Provide the [x, y] coordinate of the cell's center where the given text is located.  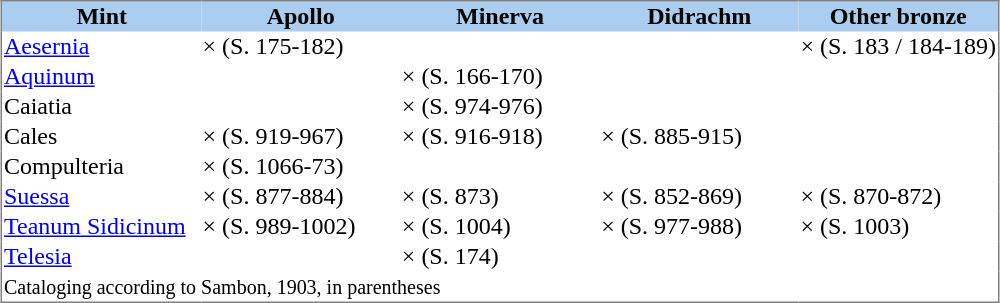
× (S. 877-884) [300, 197]
× (S. 175-182) [300, 47]
Cales [102, 137]
Compulteria [102, 167]
× (S. 974-976) [500, 107]
Other bronze [898, 16]
× (S. 1066-73) [300, 167]
× (S. 1003) [898, 227]
× (S. 977-988) [700, 227]
Teanum Sidicinum [102, 227]
× (S. 870-872) [898, 197]
× (S. 885-915) [700, 137]
× (S. 1004) [500, 227]
× (S. 989-1002) [300, 227]
× (S. 852-869) [700, 197]
× (S. 916-918) [500, 137]
Telesia [102, 257]
Mint [102, 16]
× (S. 166-170) [500, 77]
Aesernia [102, 47]
Caiatia [102, 107]
Minerva [500, 16]
× (S. 174) [500, 257]
× (S. 919-967) [300, 137]
Suessa [102, 197]
Aquinum [102, 77]
Apollo [300, 16]
Cataloging according to Sambon, 1903, in parentheses [500, 288]
× (S. 873) [500, 197]
Didrachm [700, 16]
× (S. 183 / 184-189) [898, 47]
